Search for the cell housing the specified text and yield its (X, Y) center coordinate. 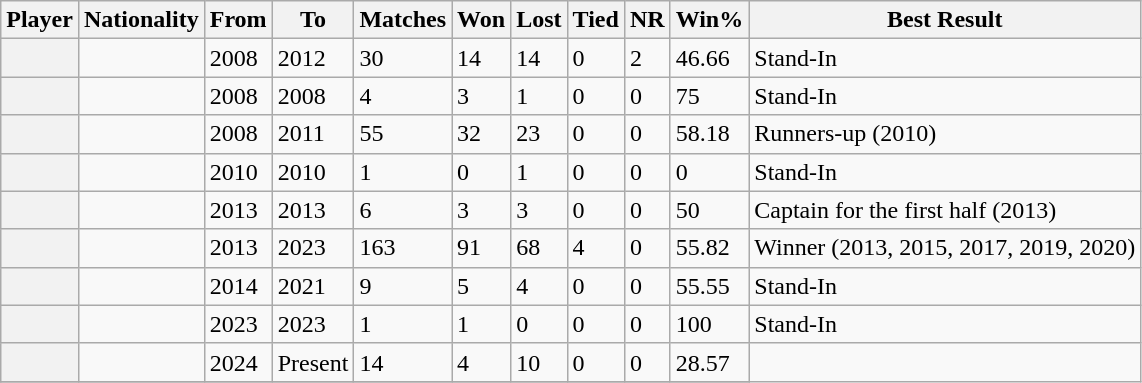
28.57 (710, 362)
Tied (596, 20)
Player (40, 20)
46.66 (710, 58)
6 (403, 210)
Captain for the first half (2013) (945, 210)
5 (482, 286)
50 (710, 210)
23 (539, 134)
Win% (710, 20)
Runners-up (2010) (945, 134)
Lost (539, 20)
32 (482, 134)
From (238, 20)
55.82 (710, 248)
Present (313, 362)
2011 (313, 134)
9 (403, 286)
100 (710, 324)
To (313, 20)
75 (710, 96)
NR (647, 20)
58.18 (710, 134)
2021 (313, 286)
Winner (2013, 2015, 2017, 2019, 2020) (945, 248)
2 (647, 58)
Best Result (945, 20)
55.55 (710, 286)
55 (403, 134)
68 (539, 248)
30 (403, 58)
Won (482, 20)
2012 (313, 58)
2024 (238, 362)
2014 (238, 286)
Nationality (141, 20)
Matches (403, 20)
163 (403, 248)
10 (539, 362)
91 (482, 248)
